Output the [x, y] coordinate of the center of the cell containing the given text.  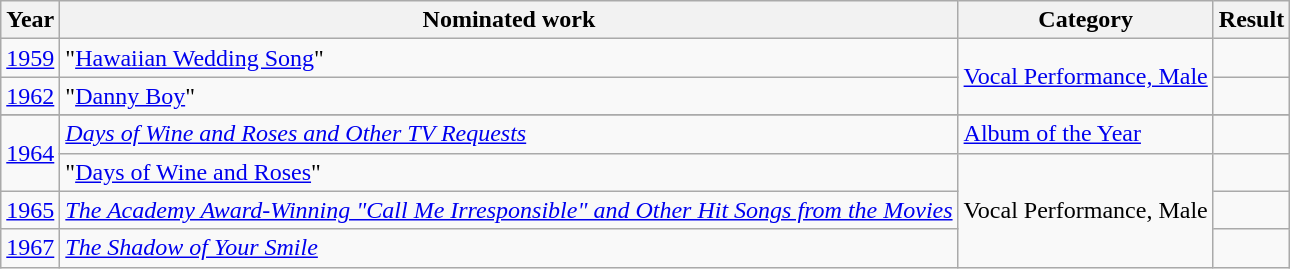
The Shadow of Your Smile [509, 248]
Album of the Year [1086, 134]
Nominated work [509, 20]
1959 [30, 58]
"Hawaiian Wedding Song" [509, 58]
Year [30, 20]
Result [1251, 20]
Days of Wine and Roses and Other TV Requests [509, 134]
"Days of Wine and Roses" [509, 172]
The Academy Award-Winning "Call Me Irresponsible" and Other Hit Songs from the Movies [509, 210]
1965 [30, 210]
1964 [30, 153]
Category [1086, 20]
1967 [30, 248]
"Danny Boy" [509, 96]
1962 [30, 96]
